Detect which cell encompasses the target text, then output its (X, Y) center coordinate. 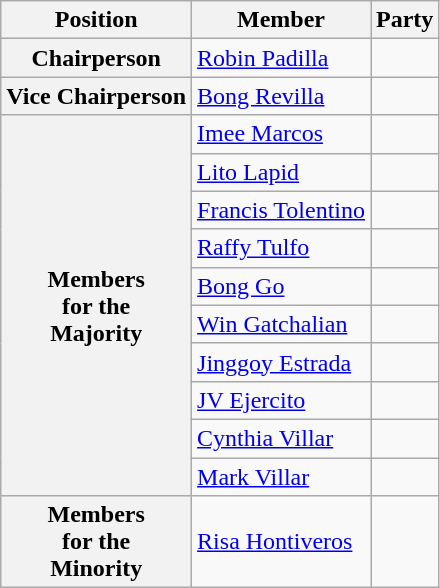
Position (96, 20)
Vice Chairperson (96, 96)
Member (282, 20)
Jinggoy Estrada (282, 362)
Lito Lapid (282, 172)
Francis Tolentino (282, 210)
Robin Padilla (282, 58)
Win Gatchalian (282, 324)
Membersfor theMajority (96, 306)
Raffy Tulfo (282, 248)
JV Ejercito (282, 400)
Bong Go (282, 286)
Party (404, 20)
Bong Revilla (282, 96)
Chairperson (96, 58)
Imee Marcos (282, 134)
Membersfor theMinority (96, 542)
Cynthia Villar (282, 438)
Risa Hontiveros (282, 542)
Mark Villar (282, 477)
